Extract the [X, Y] coordinate from the center of the cell holding the provided text.  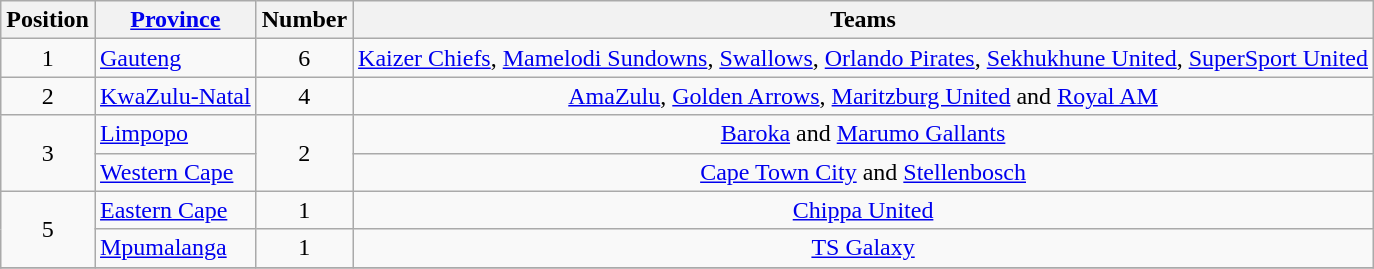
Western Cape [175, 172]
Gauteng [175, 58]
Teams [864, 20]
4 [304, 96]
3 [48, 153]
Kaizer Chiefs, Mamelodi Sundowns, Swallows, Orlando Pirates, Sekhukhune United, SuperSport United [864, 58]
Chippa United [864, 210]
6 [304, 58]
Province [175, 20]
Limpopo [175, 134]
KwaZulu-Natal [175, 96]
AmaZulu, Golden Arrows, Maritzburg United and Royal AM [864, 96]
TS Galaxy [864, 248]
5 [48, 229]
Cape Town City and Stellenbosch [864, 172]
Mpumalanga [175, 248]
Position [48, 20]
Eastern Cape [175, 210]
Baroka and Marumo Gallants [864, 134]
Number [304, 20]
